Search for the cell housing the specified text and yield its [X, Y] center coordinate. 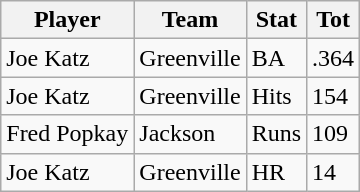
154 [334, 96]
Runs [276, 134]
Player [68, 20]
14 [334, 172]
Fred Popkay [68, 134]
Stat [276, 20]
Tot [334, 20]
Jackson [190, 134]
HR [276, 172]
Hits [276, 96]
109 [334, 134]
.364 [334, 58]
BA [276, 58]
Team [190, 20]
